Search for the cell housing the specified text and yield its (X, Y) center coordinate. 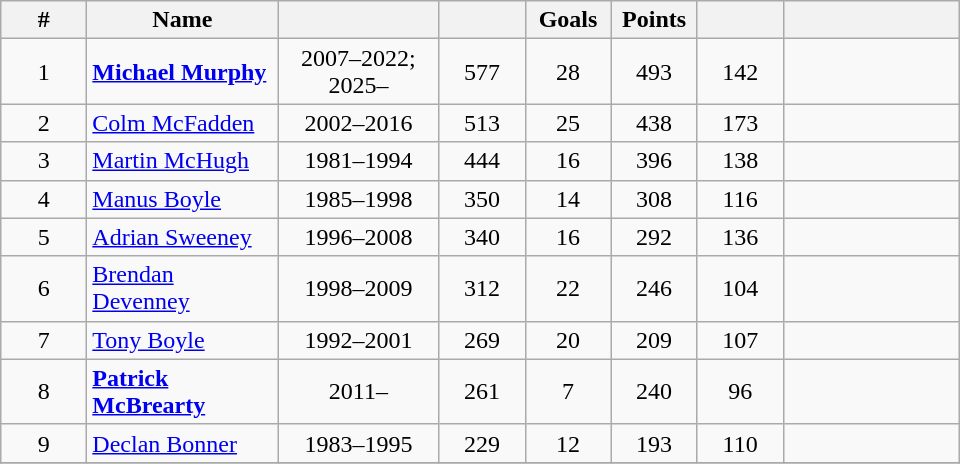
8 (44, 392)
4 (44, 199)
312 (482, 288)
6 (44, 288)
138 (740, 161)
Adrian Sweeney (182, 237)
28 (568, 72)
Colm McFadden (182, 123)
96 (740, 392)
577 (482, 72)
340 (482, 237)
396 (654, 161)
209 (654, 340)
2011– (358, 392)
9 (44, 443)
14 (568, 199)
107 (740, 340)
193 (654, 443)
1981–1994 (358, 161)
350 (482, 199)
513 (482, 123)
2007–2022; 2025– (358, 72)
Michael Murphy (182, 72)
1996–2008 (358, 237)
Points (654, 20)
Patrick McBrearty (182, 392)
1998–2009 (358, 288)
116 (740, 199)
110 (740, 443)
269 (482, 340)
438 (654, 123)
308 (654, 199)
142 (740, 72)
20 (568, 340)
104 (740, 288)
Goals (568, 20)
246 (654, 288)
5 (44, 237)
173 (740, 123)
1985–1998 (358, 199)
2 (44, 123)
Declan Bonner (182, 443)
261 (482, 392)
1992–2001 (358, 340)
229 (482, 443)
Tony Boyle (182, 340)
493 (654, 72)
444 (482, 161)
25 (568, 123)
Name (182, 20)
12 (568, 443)
22 (568, 288)
Martin McHugh (182, 161)
136 (740, 237)
292 (654, 237)
Brendan Devenney (182, 288)
# (44, 20)
2002–2016 (358, 123)
Manus Boyle (182, 199)
240 (654, 392)
1983–1995 (358, 443)
1 (44, 72)
3 (44, 161)
